Output the [x, y] coordinate of the center of the cell containing the given text.  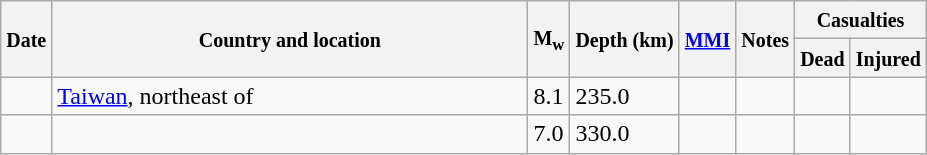
Taiwan, northeast of [290, 96]
Injured [888, 58]
Mw [549, 39]
Notes [766, 39]
235.0 [624, 96]
Country and location [290, 39]
8.1 [549, 96]
Casualties [861, 20]
MMI [708, 39]
Date [26, 39]
Depth (km) [624, 39]
Dead [823, 58]
7.0 [549, 134]
330.0 [624, 134]
